Return (X, Y) of the center of cell containing provided text 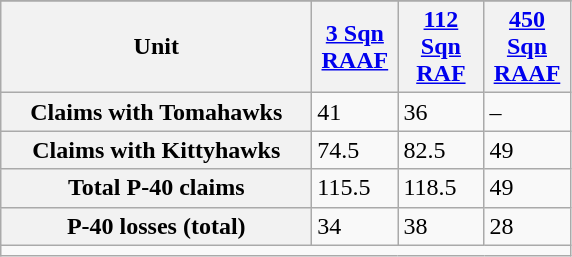
118.5 (441, 188)
– (527, 112)
41 (355, 112)
28 (527, 226)
Claims with Kittyhawks (156, 150)
Unit (156, 47)
34 (355, 226)
82.5 (441, 150)
112 Sqn RAF (441, 47)
Total P-40 claims (156, 188)
Claims with Tomahawks (156, 112)
450 Sqn RAAF (527, 47)
38 (441, 226)
115.5 (355, 188)
3 Sqn RAAF (355, 47)
36 (441, 112)
74.5 (355, 150)
P-40 losses (total) (156, 226)
